Determine the (X, Y) coordinate at the center of the cell enclosing the given text.  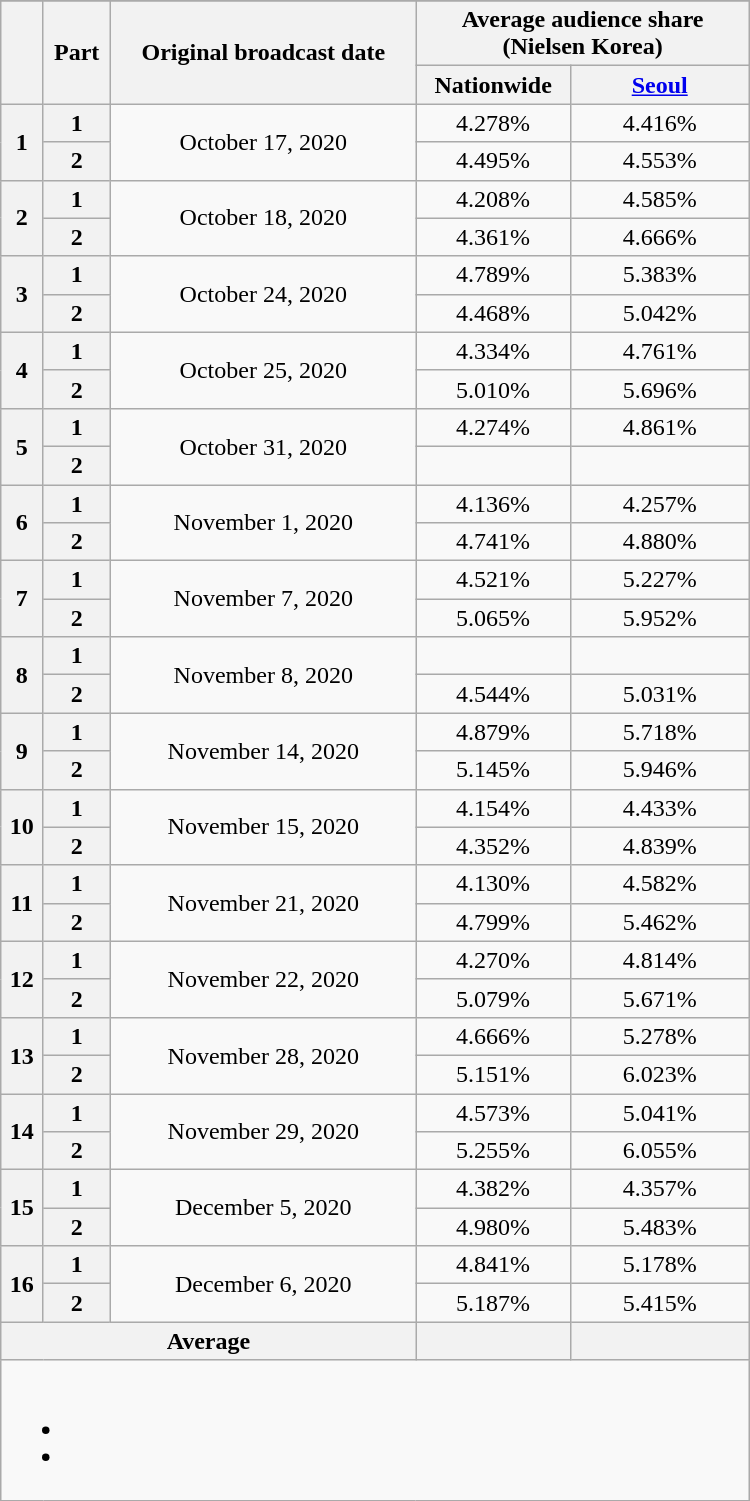
4 (22, 370)
4.416% (660, 123)
4.495% (493, 161)
October 24, 2020 (263, 294)
Seoul (660, 85)
November 22, 2020 (263, 979)
4.573% (493, 1113)
6 (22, 522)
October 18, 2020 (263, 218)
5.031% (660, 694)
5.178% (660, 1265)
10 (22, 827)
11 (22, 903)
4.357% (660, 1189)
4.544% (493, 694)
November 7, 2020 (263, 599)
November 15, 2020 (263, 827)
November 1, 2020 (263, 522)
5.696% (660, 389)
4.814% (660, 960)
5.010% (493, 389)
4.468% (493, 313)
4.582% (660, 884)
October 31, 2020 (263, 446)
October 25, 2020 (263, 370)
4.880% (660, 542)
5 (22, 446)
4.841% (493, 1265)
5.946% (660, 770)
5.151% (493, 1074)
4.980% (493, 1227)
5.227% (660, 580)
4.208% (493, 199)
November 8, 2020 (263, 675)
12 (22, 979)
4.136% (493, 503)
5.079% (493, 998)
5.278% (660, 1036)
November 28, 2020 (263, 1055)
4.799% (493, 922)
4.257% (660, 503)
4.789% (493, 275)
Part (77, 52)
4.270% (493, 960)
5.415% (660, 1303)
5.065% (493, 618)
5.145% (493, 770)
4.278% (493, 123)
14 (22, 1132)
5.255% (493, 1151)
November 21, 2020 (263, 903)
4.352% (493, 846)
4.274% (493, 427)
November 29, 2020 (263, 1132)
16 (22, 1284)
5.187% (493, 1303)
5.042% (660, 313)
Average (208, 1341)
4.154% (493, 808)
5.483% (660, 1227)
November 14, 2020 (263, 751)
October 17, 2020 (263, 142)
Nationwide (493, 85)
5.952% (660, 618)
6.023% (660, 1074)
5.462% (660, 922)
4.130% (493, 884)
4.334% (493, 351)
4.761% (660, 351)
15 (22, 1208)
4.861% (660, 427)
3 (22, 294)
4.521% (493, 580)
Average audience share(Nielsen Korea) (582, 34)
4.741% (493, 542)
December 5, 2020 (263, 1208)
December 6, 2020 (263, 1284)
13 (22, 1055)
5.041% (660, 1113)
6.055% (660, 1151)
5.718% (660, 732)
4.879% (493, 732)
4.553% (660, 161)
8 (22, 675)
5.671% (660, 998)
4.839% (660, 846)
9 (22, 751)
4.585% (660, 199)
Original broadcast date (263, 52)
4.382% (493, 1189)
4.361% (493, 237)
5.383% (660, 275)
4.433% (660, 808)
7 (22, 599)
